Identify which cell holds the provided text, then report its (X, Y) central coordinate. 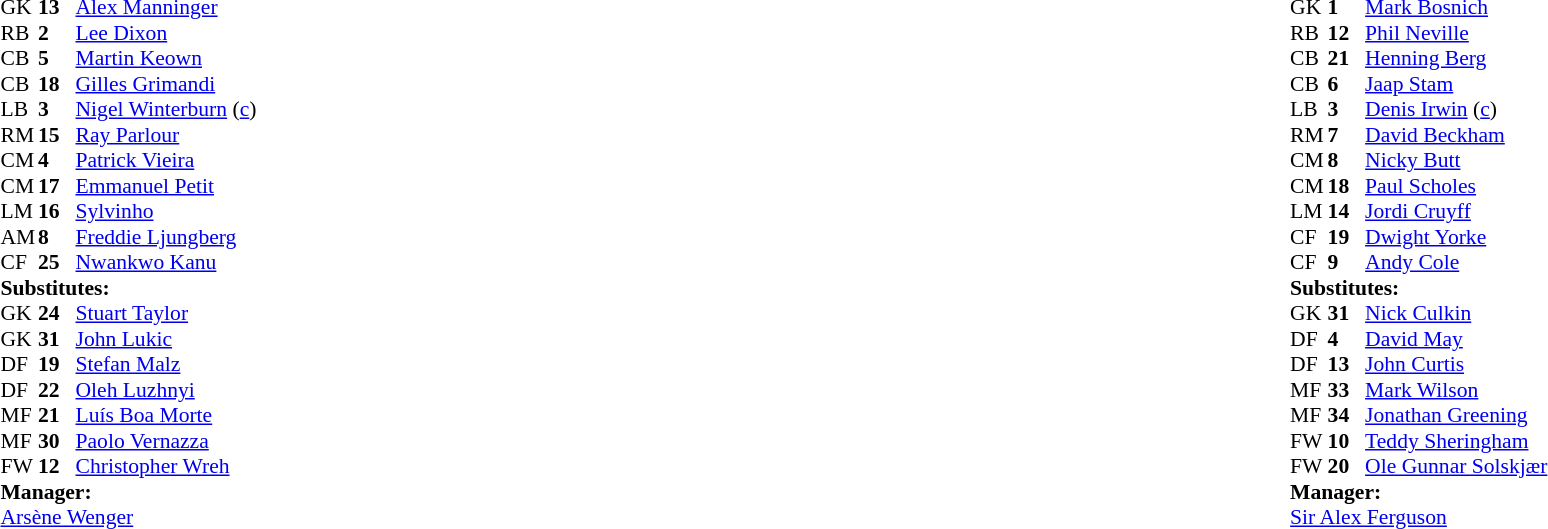
Freddie Ljungberg (166, 237)
34 (1347, 415)
30 (57, 441)
Jordi Cruyff (1456, 211)
9 (1347, 263)
Christopher Wreh (166, 467)
Nicky Butt (1456, 161)
Nick Culkin (1456, 313)
David May (1456, 339)
Oleh Luzhnyi (166, 390)
15 (57, 135)
16 (57, 211)
Luís Boa Morte (166, 415)
Mark Wilson (1456, 390)
David Beckham (1456, 135)
Paolo Vernazza (166, 441)
AM (19, 237)
Stefan Malz (166, 365)
Lee Dixon (166, 33)
13 (1347, 365)
Henning Berg (1456, 59)
Martin Keown (166, 59)
John Curtis (1456, 365)
Emmanuel Petit (166, 186)
17 (57, 186)
Andy Cole (1456, 263)
33 (1347, 390)
6 (1347, 84)
25 (57, 263)
14 (1347, 211)
7 (1347, 135)
22 (57, 390)
Denis Irwin (c) (1456, 109)
20 (1347, 467)
Stuart Taylor (166, 313)
10 (1347, 441)
Jaap Stam (1456, 84)
5 (57, 59)
24 (57, 313)
Jonathan Greening (1456, 415)
Dwight Yorke (1456, 237)
John Lukic (166, 339)
Patrick Vieira (166, 161)
Nwankwo Kanu (166, 263)
Phil Neville (1456, 33)
Teddy Sheringham (1456, 441)
Ole Gunnar Solskjær (1456, 467)
Ray Parlour (166, 135)
Nigel Winterburn (c) (166, 109)
2 (57, 33)
Paul Scholes (1456, 186)
Gilles Grimandi (166, 84)
Sylvinho (166, 211)
